Detect which cell encompasses the target text, then output its [X, Y] center coordinate. 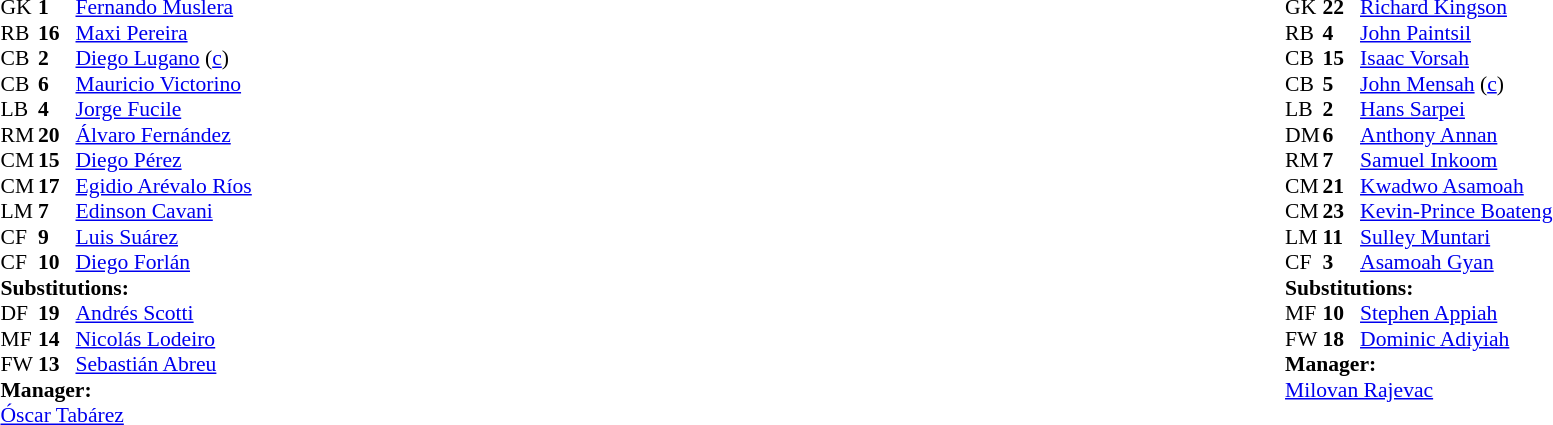
Isaac Vorsah [1456, 59]
21 [1342, 186]
Álvaro Fernández [164, 135]
Kwadwo Asamoah [1456, 186]
Andrés Scotti [164, 313]
23 [1342, 211]
John Mensah (c) [1456, 84]
17 [57, 186]
Sebastián Abreu [164, 365]
Kevin-Prince Boateng [1456, 211]
DF [19, 313]
Luis Suárez [164, 237]
14 [57, 339]
Maxi Pereira [164, 33]
20 [57, 135]
Nicolás Lodeiro [164, 339]
Anthony Annan [1456, 135]
Diego Forlán [164, 263]
Samuel Inkoom [1456, 161]
11 [1342, 237]
Dominic Adiyiah [1456, 339]
Asamoah Gyan [1456, 263]
5 [1342, 84]
Egidio Arévalo Ríos [164, 186]
Diego Pérez [164, 161]
Mauricio Victorino [164, 84]
John Paintsil [1456, 33]
Edinson Cavani [164, 211]
13 [57, 365]
9 [57, 237]
3 [1342, 263]
DM [1304, 135]
19 [57, 313]
Diego Lugano (c) [164, 59]
Stephen Appiah [1456, 313]
18 [1342, 339]
16 [57, 33]
Milovan Rajevac [1418, 390]
Jorge Fucile [164, 109]
Sulley Muntari [1456, 237]
Hans Sarpei [1456, 109]
